Provide the [X, Y] coordinate of the cell's center where the given text is located.  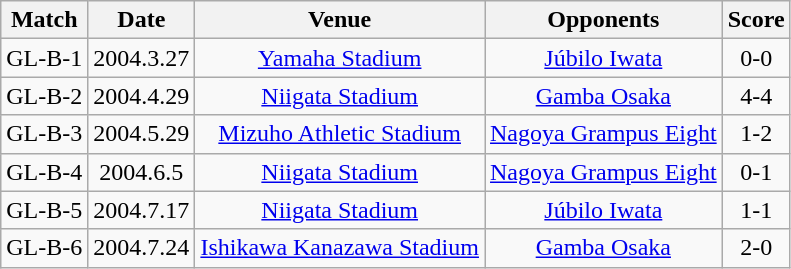
2004.5.29 [142, 134]
0-0 [756, 58]
Score [756, 20]
1-1 [756, 210]
2004.6.5 [142, 172]
GL-B-3 [44, 134]
2004.7.24 [142, 248]
GL-B-2 [44, 96]
Yamaha Stadium [340, 58]
2-0 [756, 248]
GL-B-1 [44, 58]
Mizuho Athletic Stadium [340, 134]
2004.4.29 [142, 96]
2004.7.17 [142, 210]
GL-B-4 [44, 172]
4-4 [756, 96]
GL-B-5 [44, 210]
1-2 [756, 134]
Opponents [603, 20]
0-1 [756, 172]
2004.3.27 [142, 58]
Ishikawa Kanazawa Stadium [340, 248]
Date [142, 20]
Match [44, 20]
Venue [340, 20]
GL-B-6 [44, 248]
